Provide the (X, Y) coordinate of the cell's center where the given text is located.  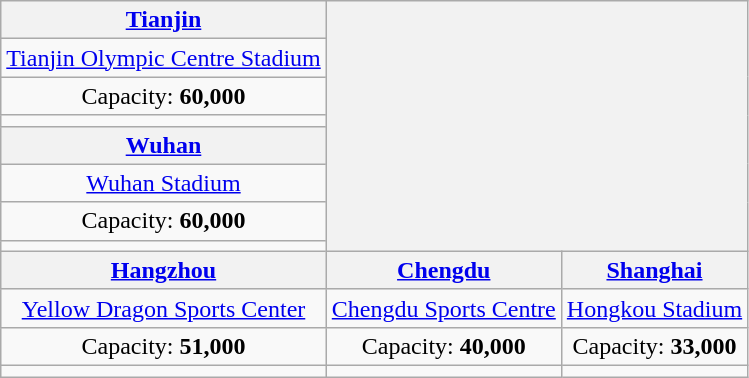
Tianjin (164, 20)
Hangzhou (164, 270)
Chengdu (444, 270)
Hongkou Stadium (654, 308)
Tianjin Olympic Centre Stadium (164, 58)
Chengdu Sports Centre (444, 308)
Yellow Dragon Sports Center (164, 308)
Wuhan (164, 145)
Capacity: 33,000 (654, 346)
Capacity: 51,000 (164, 346)
Capacity: 40,000 (444, 346)
Wuhan Stadium (164, 183)
Shanghai (654, 270)
